Return the [X, Y] coordinate for the center point of the cell that contains the specified text.  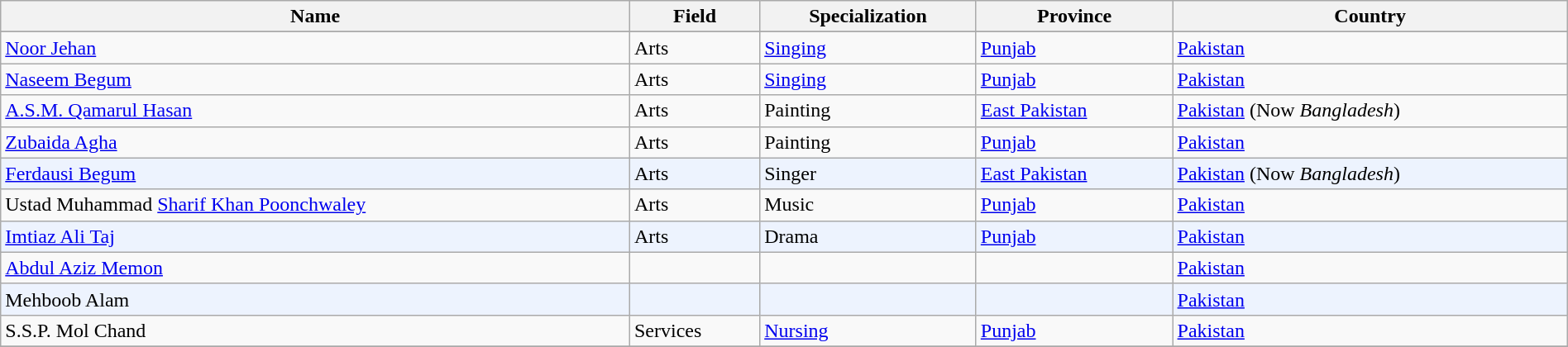
Nursing [868, 330]
Mehboob Alam [316, 299]
Music [868, 205]
Zubaida Agha [316, 142]
Specialization [868, 17]
S.S.P. Mol Chand [316, 330]
Province [1074, 17]
Abdul Aziz Memon [316, 268]
Noor Jehan [316, 48]
Country [1370, 17]
Singer [868, 173]
A.S.M. Qamarul Hasan [316, 111]
Services [695, 330]
Field [695, 17]
Ustad Muhammad Sharif Khan Poonchwaley [316, 205]
Ferdausi Begum [316, 173]
Name [316, 17]
Drama [868, 236]
Naseem Begum [316, 79]
Imtiaz Ali Taj [316, 236]
